For the text-containing cell, return its midpoint in [X, Y] coordinate format. 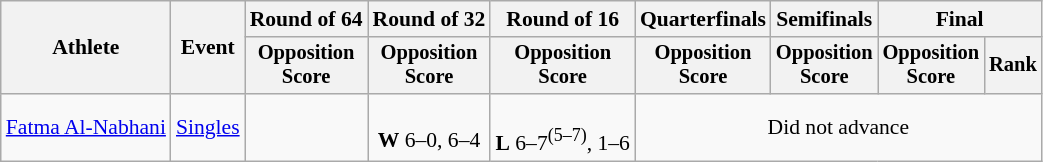
Did not advance [838, 128]
Final [960, 19]
Quarterfinals [703, 19]
Athlete [86, 48]
Event [208, 48]
Round of 32 [430, 19]
Fatma Al-Nabhani [86, 128]
Round of 64 [306, 19]
Singles [208, 128]
W 6–0, 6–4 [430, 128]
Rank [1013, 66]
Semifinals [824, 19]
L 6–7(5–7), 1–6 [562, 128]
Round of 16 [562, 19]
